Identify which cell holds the provided text, then report its [X, Y] central coordinate. 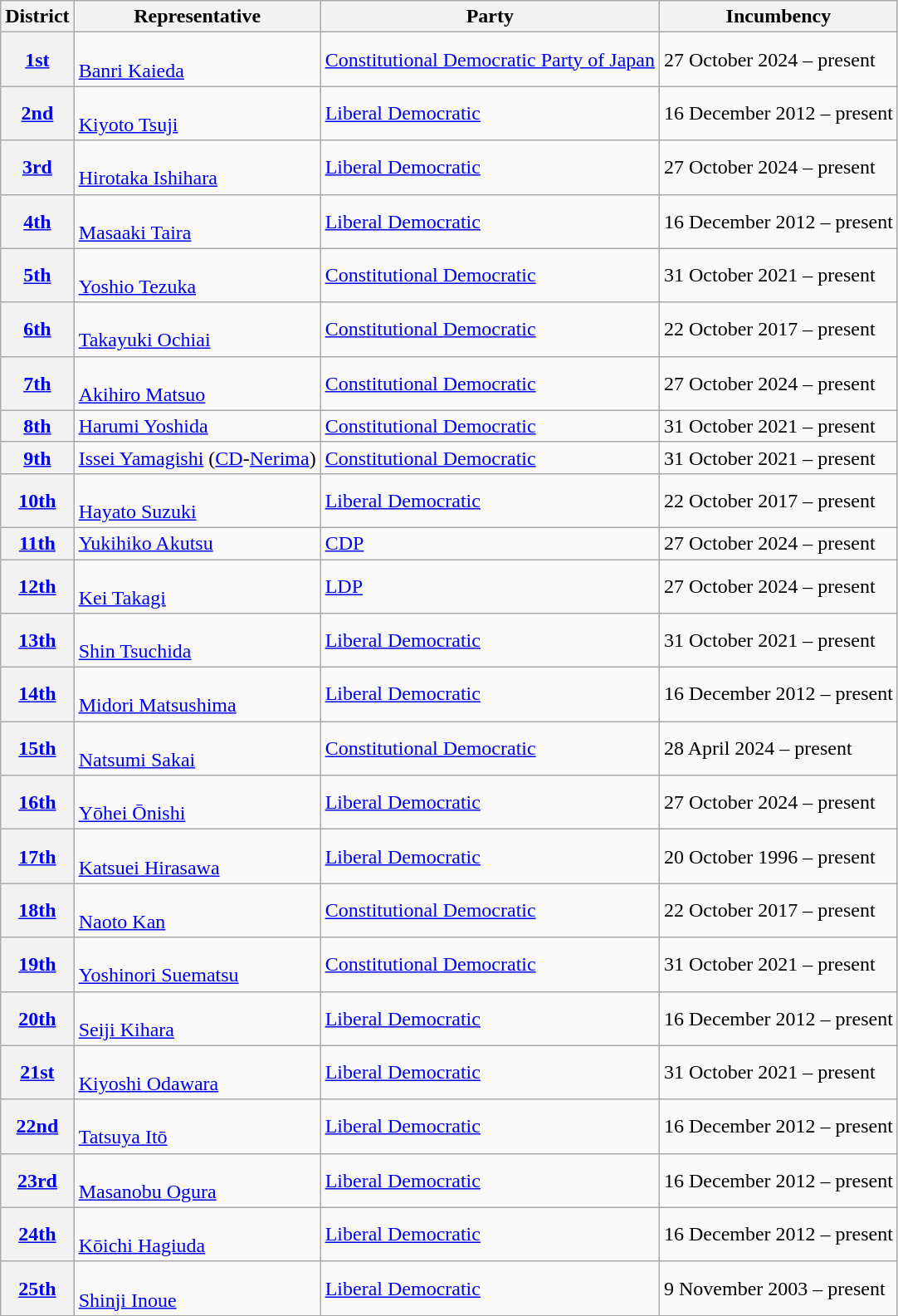
LDP [490, 586]
CDP [490, 543]
Kiyoshi Odawara [198, 1073]
Yukihiko Akutsu [198, 543]
Harumi Yoshida [198, 426]
2nd [37, 113]
Shin Tsuchida [198, 641]
23rd [37, 1181]
Kiyoto Tsuji [198, 113]
District [37, 17]
9th [37, 457]
1st [37, 60]
Tatsuya Itō [198, 1126]
21st [37, 1073]
Akihiro Matsuo [198, 384]
18th [37, 910]
17th [37, 857]
Hayato Suzuki [198, 500]
19th [37, 965]
5th [37, 276]
12th [37, 586]
13th [37, 641]
Yoshio Tezuka [198, 276]
16th [37, 802]
Yōhei Ōnishi [198, 802]
8th [37, 426]
Takayuki Ochiai [198, 329]
Incumbency [778, 17]
Natsumi Sakai [198, 749]
Shinji Inoue [198, 1289]
28 April 2024 – present [778, 749]
Masaaki Taira [198, 221]
Naoto Kan [198, 910]
20 October 1996 – present [778, 857]
20th [37, 1018]
Masanobu Ogura [198, 1181]
4th [37, 221]
Kōichi Hagiuda [198, 1234]
Kei Takagi [198, 586]
Hirotaka Ishihara [198, 168]
Yoshinori Suematsu [198, 965]
25th [37, 1289]
Representative [198, 17]
Seiji Kihara [198, 1018]
3rd [37, 168]
Issei Yamagishi (CD-Nerima) [198, 457]
7th [37, 384]
24th [37, 1234]
Constitutional Democratic Party of Japan [490, 60]
14th [37, 694]
11th [37, 543]
15th [37, 749]
22nd [37, 1126]
Katsuei Hirasawa [198, 857]
Midori Matsushima [198, 694]
Party [490, 17]
6th [37, 329]
9 November 2003 – present [778, 1289]
Banri Kaieda [198, 60]
10th [37, 500]
